Detect which cell encompasses the target text, then output its [x, y] center coordinate. 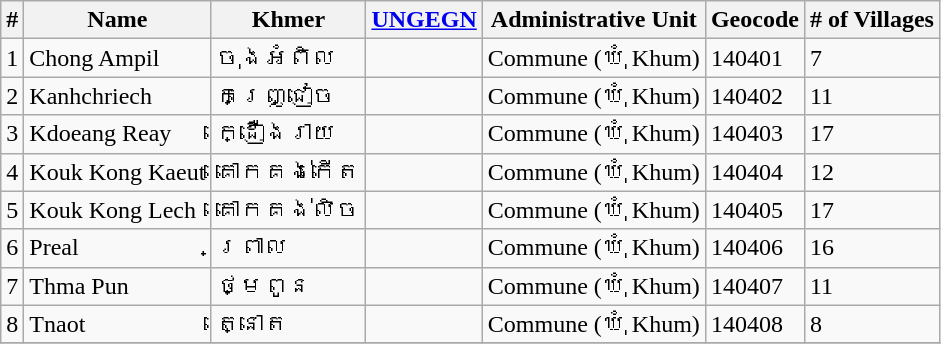
140407 [754, 286]
12 [872, 172]
# [12, 20]
16 [872, 248]
140405 [754, 210]
Geocode [754, 20]
Name [118, 20]
5 [12, 210]
Khmer [288, 20]
# of Villages [872, 20]
140403 [754, 134]
140406 [754, 248]
2 [12, 96]
Kdoeang Reay [118, 134]
ថ្មពូន [288, 286]
Kouk Kong Kaeut [118, 172]
1 [12, 58]
ក្ដឿងរាយ [288, 134]
Thma Pun [118, 286]
Preal [118, 248]
គោកគង់កើត [288, 172]
ចុងអំពិល [288, 58]
Kouk Kong Lech [118, 210]
គោកគង់លិច [288, 210]
140401 [754, 58]
Administrative Unit [594, 20]
140408 [754, 324]
Tnaot [118, 324]
140402 [754, 96]
UNGEGN [424, 20]
កញ្ជ្រៀច [288, 96]
Chong Ampil [118, 58]
140404 [754, 172]
ព្រាល [288, 248]
4 [12, 172]
3 [12, 134]
ត្នោត [288, 324]
6 [12, 248]
Kanhchriech [118, 96]
